Locate the cell with the specified text and output its [X, Y] center coordinate. 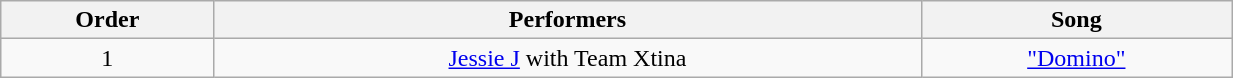
Order [108, 20]
1 [108, 58]
Jessie J with Team Xtina [568, 58]
Song [1076, 20]
Performers [568, 20]
"Domino" [1076, 58]
